Detect which cell encompasses the target text, then output its [X, Y] center coordinate. 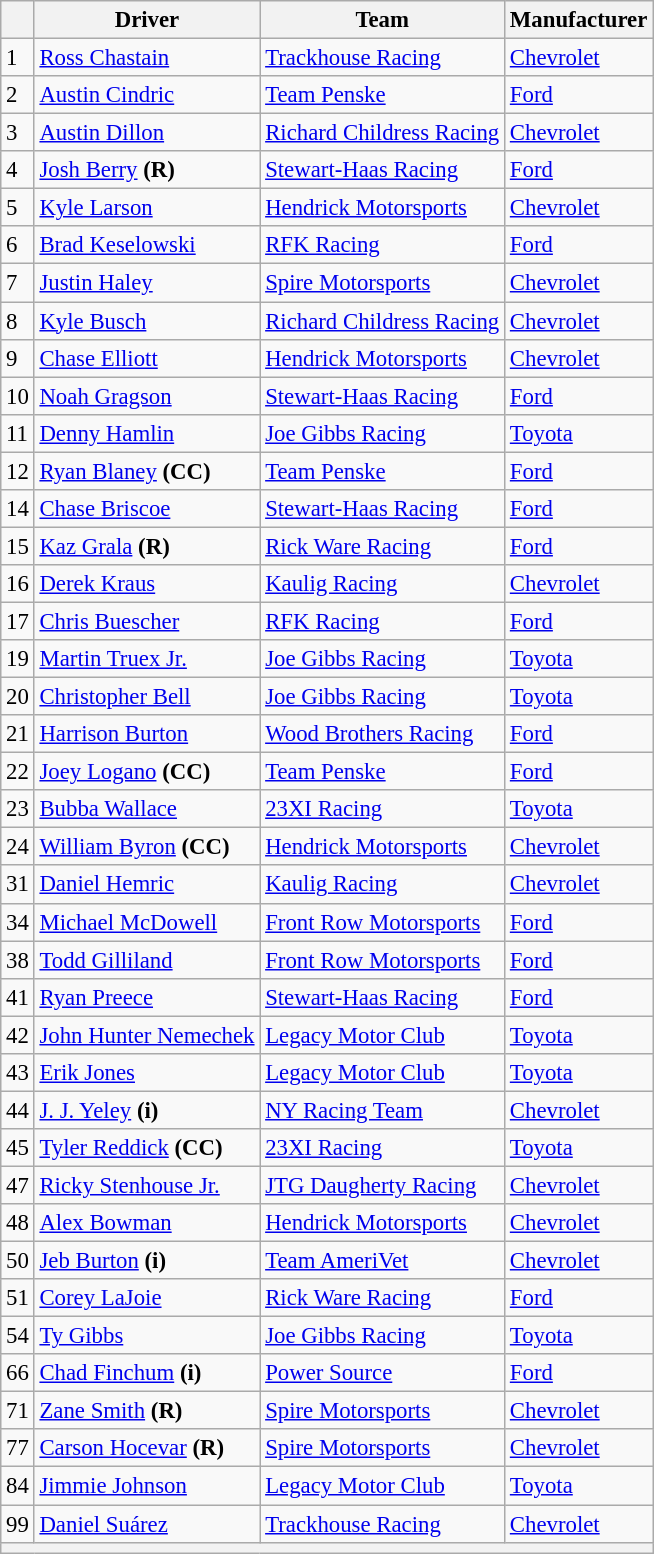
14 [18, 509]
54 [18, 1336]
Martin Truex Jr. [147, 659]
84 [18, 1486]
Ricky Stenhouse Jr. [147, 1185]
Josh Berry (R) [147, 170]
Brad Keselowski [147, 245]
16 [18, 584]
JTG Daugherty Racing [382, 1185]
Austin Cindric [147, 95]
21 [18, 734]
Power Source [382, 1373]
Michael McDowell [147, 922]
Tyler Reddick (CC) [147, 1148]
Ty Gibbs [147, 1336]
45 [18, 1148]
Daniel Suárez [147, 1524]
66 [18, 1373]
Denny Hamlin [147, 433]
38 [18, 960]
Team AmeriVet [382, 1261]
Driver [147, 20]
Todd Gilliland [147, 960]
Ryan Blaney (CC) [147, 471]
Justin Haley [147, 283]
11 [18, 433]
Manufacturer [579, 20]
Kyle Busch [147, 321]
Carson Hocevar (R) [147, 1449]
99 [18, 1524]
15 [18, 546]
Daniel Hemric [147, 885]
50 [18, 1261]
2 [18, 95]
19 [18, 659]
Chase Elliott [147, 358]
Jimmie Johnson [147, 1486]
Joey Logano (CC) [147, 772]
34 [18, 922]
42 [18, 1035]
Austin Dillon [147, 133]
Kyle Larson [147, 208]
44 [18, 1110]
Chad Finchum (i) [147, 1373]
Noah Gragson [147, 396]
Team [382, 20]
Erik Jones [147, 1073]
23 [18, 809]
Kaz Grala (R) [147, 546]
Harrison Burton [147, 734]
41 [18, 997]
Corey LaJoie [147, 1298]
71 [18, 1411]
77 [18, 1449]
10 [18, 396]
Chase Briscoe [147, 509]
John Hunter Nemechek [147, 1035]
7 [18, 283]
6 [18, 245]
William Byron (CC) [147, 847]
Derek Kraus [147, 584]
5 [18, 208]
20 [18, 697]
Jeb Burton (i) [147, 1261]
Bubba Wallace [147, 809]
43 [18, 1073]
31 [18, 885]
3 [18, 133]
48 [18, 1223]
Ryan Preece [147, 997]
51 [18, 1298]
22 [18, 772]
Chris Buescher [147, 621]
4 [18, 170]
17 [18, 621]
1 [18, 58]
8 [18, 321]
Zane Smith (R) [147, 1411]
Ross Chastain [147, 58]
Alex Bowman [147, 1223]
9 [18, 358]
NY Racing Team [382, 1110]
24 [18, 847]
47 [18, 1185]
Christopher Bell [147, 697]
12 [18, 471]
Wood Brothers Racing [382, 734]
J. J. Yeley (i) [147, 1110]
